Output the (X, Y) coordinate of the center of the cell containing the given text.  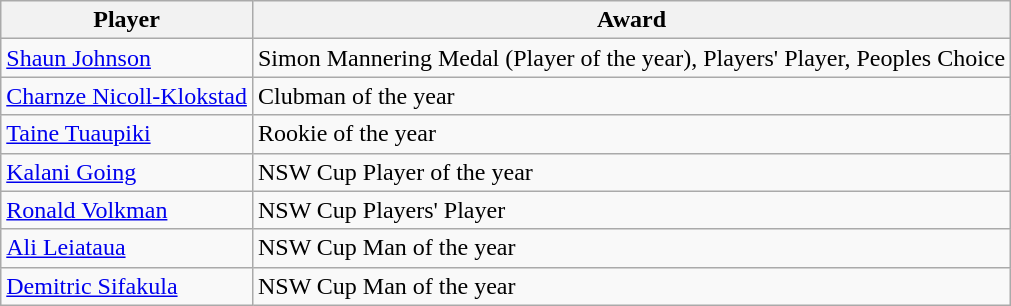
Ali Leiataua (127, 248)
Simon Mannering Medal (Player of the year), Players' Player, Peoples Choice (631, 58)
NSW Cup Players' Player (631, 210)
Kalani Going (127, 172)
Charnze Nicoll-Klokstad (127, 96)
Taine Tuaupiki (127, 134)
Clubman of the year (631, 96)
Demitric Sifakula (127, 286)
Rookie of the year (631, 134)
Ronald Volkman (127, 210)
Award (631, 20)
Player (127, 20)
Shaun Johnson (127, 58)
NSW Cup Player of the year (631, 172)
